Determine the (x, y) coordinate at the center of the cell enclosing the given text.  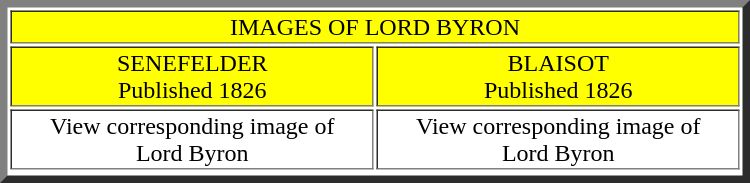
SENEFELDERPublished 1826 (192, 76)
BLAISOTPublished 1826 (558, 76)
IMAGES OF LORD BYRON (374, 26)
